Return the (X, Y) coordinate for the center point of the cell that contains the specified text.  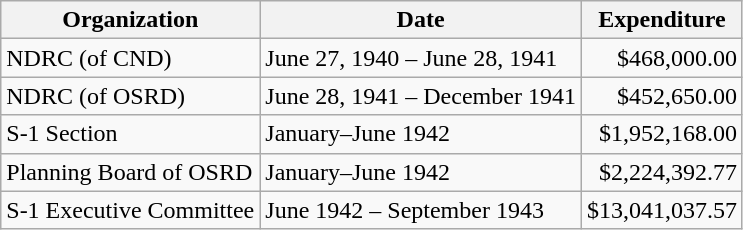
$468,000.00 (662, 58)
S-1 Section (130, 134)
Organization (130, 20)
$2,224,392.77 (662, 172)
$1,952,168.00 (662, 134)
S-1 Executive Committee (130, 210)
$13,041,037.57 (662, 210)
NDRC (of OSRD) (130, 96)
June 1942 – September 1943 (421, 210)
June 27, 1940 – June 28, 1941 (421, 58)
Date (421, 20)
NDRC (of CND) (130, 58)
$452,650.00 (662, 96)
Planning Board of OSRD (130, 172)
June 28, 1941 – December 1941 (421, 96)
Expenditure (662, 20)
